Identify which cell holds the provided text, then report its (X, Y) central coordinate. 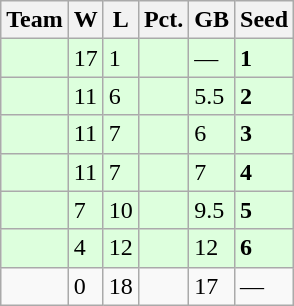
Pct. (163, 20)
9.5 (212, 210)
0 (86, 286)
Team (35, 20)
Seed (264, 20)
L (120, 20)
2 (264, 96)
5 (264, 210)
GB (212, 20)
10 (120, 210)
3 (264, 134)
18 (120, 286)
5.5 (212, 96)
W (86, 20)
